From the cell containing the given text, extract its center point as [X, Y] coordinate. 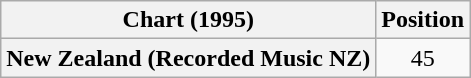
New Zealand (Recorded Music NZ) [188, 58]
45 [423, 58]
Chart (1995) [188, 20]
Position [423, 20]
